Search for the cell housing the specified text and yield its [x, y] center coordinate. 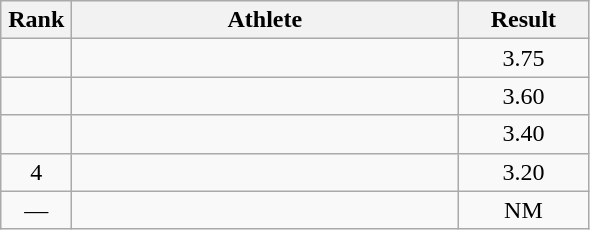
Rank [36, 20]
NM [524, 210]
3.20 [524, 172]
4 [36, 172]
Result [524, 20]
Athlete [265, 20]
3.60 [524, 96]
3.75 [524, 58]
— [36, 210]
3.40 [524, 134]
